Provide the [X, Y] coordinate of the cell's center where the given text is located.  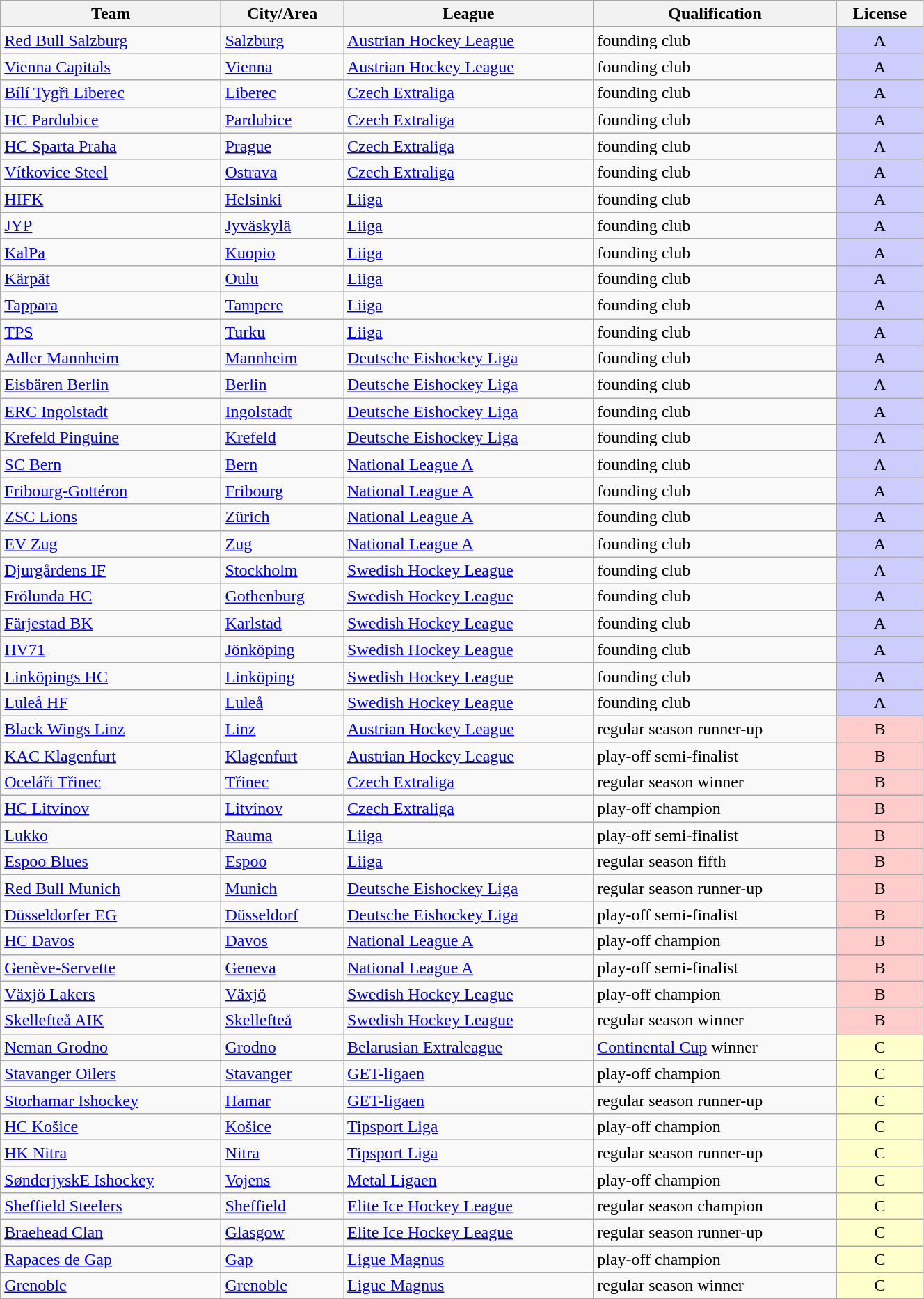
Skellefteå [282, 1021]
Vojens [282, 1180]
Fribourg [282, 491]
Luleå HF [111, 702]
regular season champion [715, 1206]
Düsseldorf [282, 915]
Gothenburg [282, 597]
Metal Ligaen [469, 1180]
Espoo Blues [111, 862]
Växjö Lakers [111, 994]
League [469, 14]
HC Košice [111, 1126]
Krefeld [282, 438]
Vítkovice Steel [111, 173]
Liberec [282, 93]
City/Area [282, 14]
Nitra [282, 1153]
Storhamar Ishockey [111, 1100]
Oceláři Třinec [111, 782]
Krefeld Pinguine [111, 438]
Bern [282, 464]
Frölunda HC [111, 597]
HC Pardubice [111, 120]
Braehead Clan [111, 1233]
HIFK [111, 199]
Fribourg-Gottéron [111, 491]
Košice [282, 1126]
Luleå [282, 702]
Helsinki [282, 199]
Belarusian Extraleague [469, 1047]
Sheffield Steelers [111, 1206]
Färjestad BK [111, 623]
Skellefteå AIK [111, 1021]
Glasgow [282, 1233]
HC Davos [111, 941]
JYP [111, 226]
Linz [282, 729]
SønderjyskE Ishockey [111, 1180]
Pardubice [282, 120]
Jönköping [282, 649]
Zürich [282, 517]
Jyväskylä [282, 226]
SC Bern [111, 464]
Tappara [111, 305]
Vienna Capitals [111, 67]
Qualification [715, 14]
Düsseldorfer EG [111, 915]
Bílí Tygři Liberec [111, 93]
Ingolstadt [282, 411]
Red Bull Munich [111, 888]
TPS [111, 332]
HK Nitra [111, 1153]
KAC Klagenfurt [111, 755]
Klagenfurt [282, 755]
Turku [282, 332]
Třinec [282, 782]
Adler Mannheim [111, 359]
License [880, 14]
Litvínov [282, 809]
Hamar [282, 1100]
Espoo [282, 862]
Stavanger Oilers [111, 1073]
Genève-Servette [111, 968]
Stockholm [282, 570]
Mannheim [282, 359]
Berlin [282, 385]
Zug [282, 544]
Gap [282, 1259]
Lukko [111, 835]
Vienna [282, 67]
HC Sparta Praha [111, 146]
Kuopio [282, 252]
Grodno [282, 1047]
Neman Grodno [111, 1047]
ZSC Lions [111, 517]
Djurgårdens IF [111, 570]
regular season fifth [715, 862]
Tampere [282, 305]
ERC Ingolstadt [111, 411]
Continental Cup winner [715, 1047]
Red Bull Salzburg [111, 40]
Rauma [282, 835]
Davos [282, 941]
Team [111, 14]
Ostrava [282, 173]
Linköpings HC [111, 676]
Linköping [282, 676]
EV Zug [111, 544]
Prague [282, 146]
HC Litvínov [111, 809]
Eisbären Berlin [111, 385]
Black Wings Linz [111, 729]
Karlstad [282, 623]
HV71 [111, 649]
Geneva [282, 968]
Växjö [282, 994]
KalPa [111, 252]
Munich [282, 888]
Stavanger [282, 1073]
Sheffield [282, 1206]
Oulu [282, 278]
Salzburg [282, 40]
Kärpät [111, 278]
Rapaces de Gap [111, 1259]
